For the text-containing cell, return its midpoint in [X, Y] coordinate format. 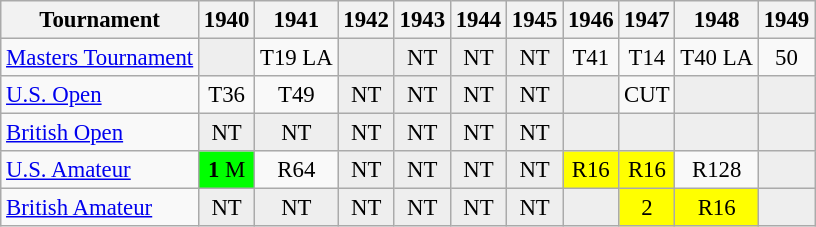
1945 [535, 20]
British Amateur [100, 208]
T41 [591, 58]
Tournament [100, 20]
CUT [647, 95]
1946 [591, 20]
T19 LA [296, 58]
Masters Tournament [100, 58]
U.S. Open [100, 95]
1947 [647, 20]
R64 [296, 170]
U.S. Amateur [100, 170]
1942 [366, 20]
R128 [716, 170]
T14 [647, 58]
T49 [296, 95]
1944 [478, 20]
1948 [716, 20]
1941 [296, 20]
1940 [227, 20]
2 [647, 208]
50 [786, 58]
1949 [786, 20]
T36 [227, 95]
T40 LA [716, 58]
1943 [422, 20]
1 M [227, 170]
British Open [100, 133]
